Locate the cell with the specified text and output its [x, y] center coordinate. 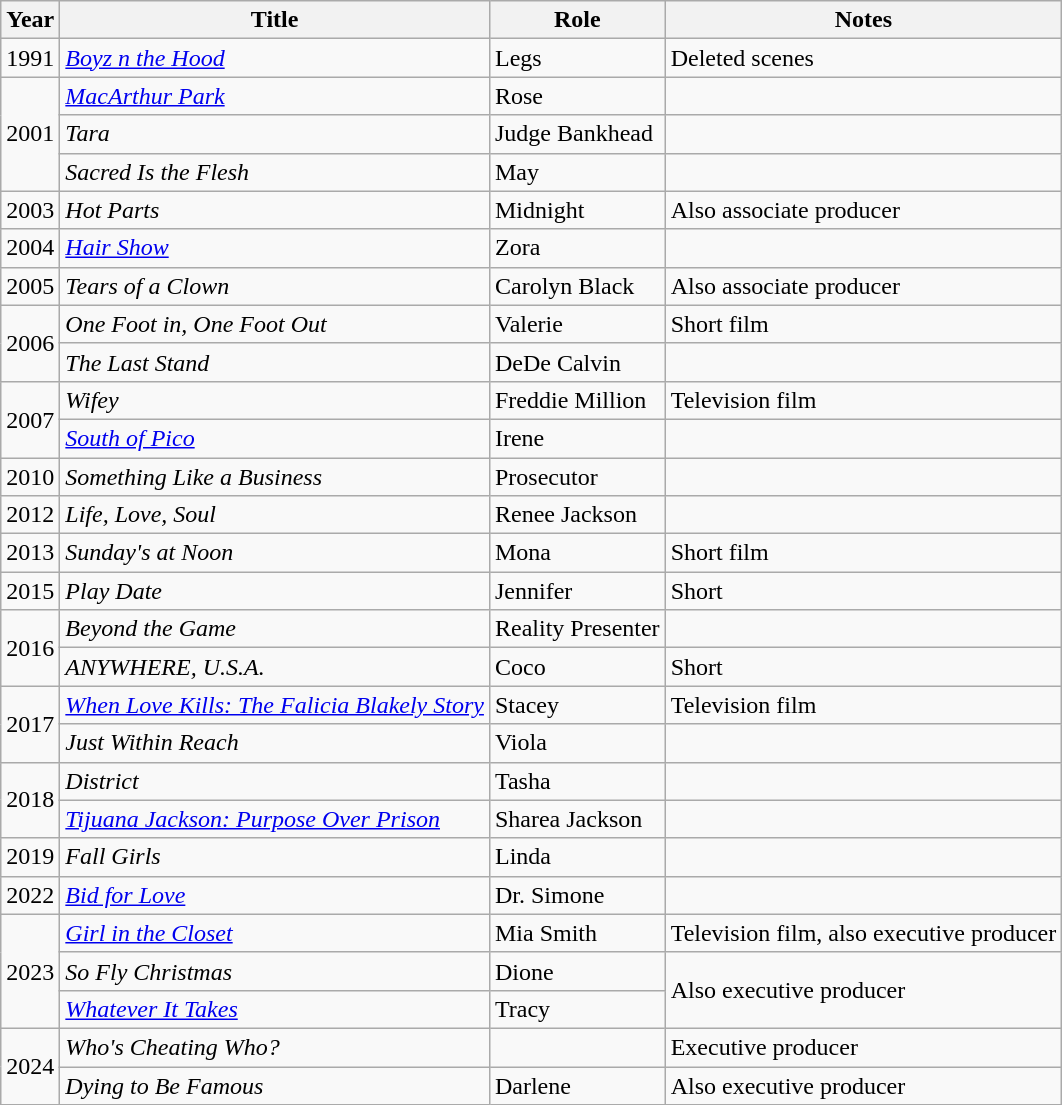
2013 [30, 553]
Tracy [577, 1009]
2007 [30, 419]
2024 [30, 1066]
Just Within Reach [275, 743]
Mona [577, 553]
Viola [577, 743]
Bid for Love [275, 895]
Freddie Million [577, 400]
District [275, 781]
2012 [30, 515]
Sacred Is the Flesh [275, 172]
Girl in the Closet [275, 933]
May [577, 172]
Jennifer [577, 591]
The Last Stand [275, 362]
Television film, also executive producer [864, 933]
One Foot in, One Foot Out [275, 324]
Reality Presenter [577, 629]
Renee Jackson [577, 515]
Fall Girls [275, 857]
2017 [30, 724]
Sunday's at Noon [275, 553]
Mia Smith [577, 933]
2023 [30, 971]
2022 [30, 895]
Dr. Simone [577, 895]
2015 [30, 591]
2019 [30, 857]
Whatever It Takes [275, 1009]
Life, Love, Soul [275, 515]
Year [30, 20]
2005 [30, 286]
Dying to Be Famous [275, 1085]
Valerie [577, 324]
Deleted scenes [864, 58]
Tears of a Clown [275, 286]
Notes [864, 20]
2001 [30, 134]
South of Pico [275, 438]
Zora [577, 248]
Irene [577, 438]
Tijuana Jackson: Purpose Over Prison [275, 819]
Tasha [577, 781]
Something Like a Business [275, 477]
When Love Kills: The Falicia Blakely Story [275, 705]
Play Date [275, 591]
Carolyn Black [577, 286]
Dione [577, 971]
2006 [30, 343]
Sharea Jackson [577, 819]
Tara [275, 134]
Beyond the Game [275, 629]
2018 [30, 800]
Hot Parts [275, 210]
2004 [30, 248]
Judge Bankhead [577, 134]
Boyz n the Hood [275, 58]
Linda [577, 857]
Prosecutor [577, 477]
ANYWHERE, U.S.A. [275, 667]
Executive producer [864, 1047]
MacArthur Park [275, 96]
Midnight [577, 210]
Darlene [577, 1085]
Wifey [275, 400]
So Fly Christmas [275, 971]
Legs [577, 58]
DeDe Calvin [577, 362]
Rose [577, 96]
Role [577, 20]
Hair Show [275, 248]
Title [275, 20]
Stacey [577, 705]
Who's Cheating Who? [275, 1047]
2010 [30, 477]
2016 [30, 648]
1991 [30, 58]
2003 [30, 210]
Coco [577, 667]
